Return the [X, Y] coordinate for the center point of the cell that contains the specified text.  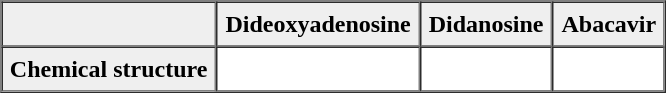
Chemical structure [109, 68]
Didanosine [486, 24]
Dideoxyadenosine [318, 24]
Abacavir [608, 24]
